Determine the [x, y] coordinate at the center of the cell enclosing the given text.  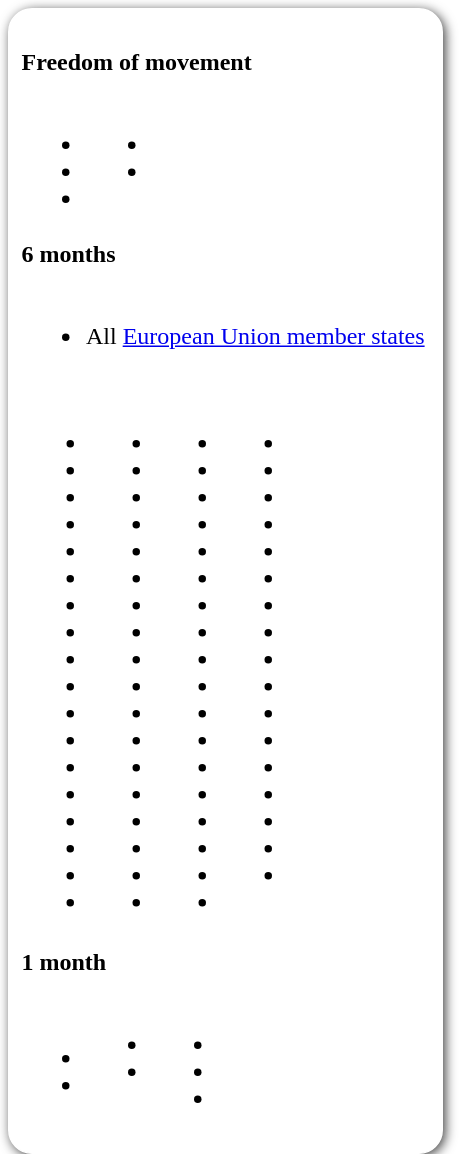
All European Union member states [225, 608]
Freedom of movement 6 months All European Union member states 1 month [226, 581]
